Find where the given text appears and provide that cell's center as [X, Y] coordinate. 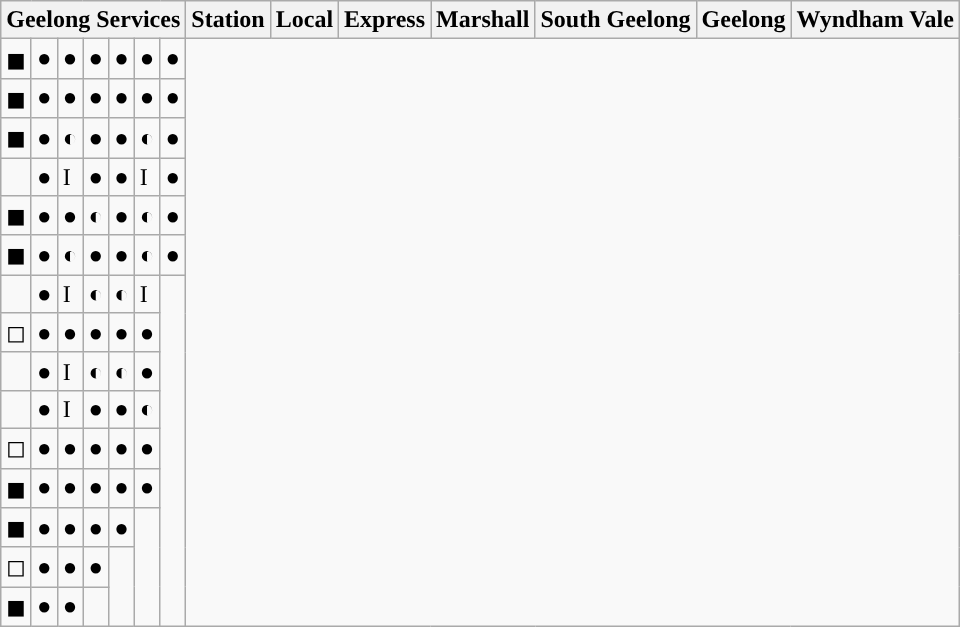
Marshall [483, 20]
Wyndham Vale [875, 20]
Station [228, 20]
Local [304, 20]
South Geelong [616, 20]
Geelong [744, 20]
Geelong Services [94, 20]
Express [385, 20]
